Determine the (x, y) coordinate at the center of the cell enclosing the given text.  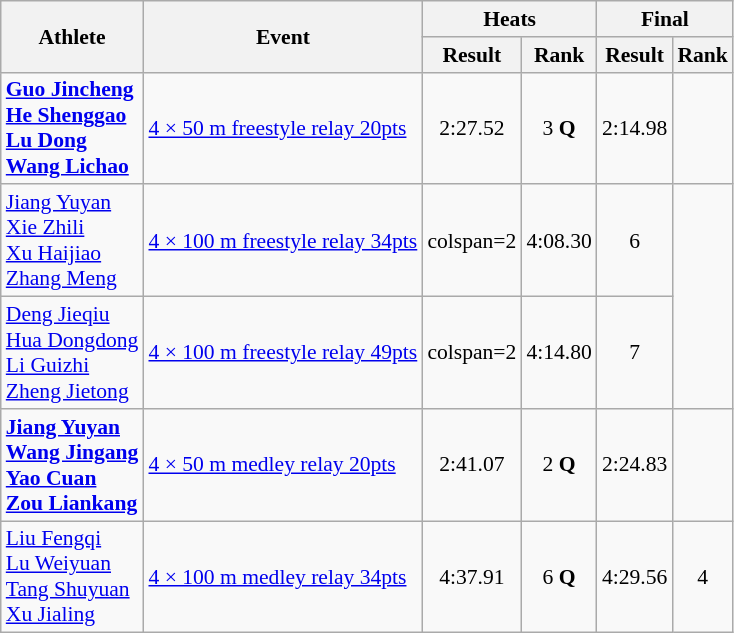
4:14.80 (558, 353)
7 (634, 353)
4:29.56 (634, 577)
4 × 100 m freestyle relay 49pts (282, 353)
4:37.91 (472, 577)
4:08.30 (558, 241)
4 × 50 m freestyle relay 20pts (282, 128)
2:24.83 (634, 465)
4 × 100 m freestyle relay 34pts (282, 241)
Liu FengqiLu WeiyuanTang ShuyuanXu Jialing (72, 577)
Heats (510, 19)
2:14.98 (634, 128)
3 Q (558, 128)
Jiang YuyanWang JingangYao CuanZou Liankang (72, 465)
6 (634, 241)
4 × 100 m medley relay 34pts (282, 577)
2 Q (558, 465)
Final (665, 19)
4 × 50 m medley relay 20pts (282, 465)
2:41.07 (472, 465)
6 Q (558, 577)
Jiang YuyanXie ZhiliXu HaijiaoZhang Meng (72, 241)
Guo JinchengHe ShenggaoLu DongWang Lichao (72, 128)
Event (282, 36)
2:27.52 (472, 128)
4 (702, 577)
Deng JieqiuHua DongdongLi GuizhiZheng Jietong (72, 353)
Athlete (72, 36)
